For the text-containing cell, return its midpoint in (X, Y) coordinate format. 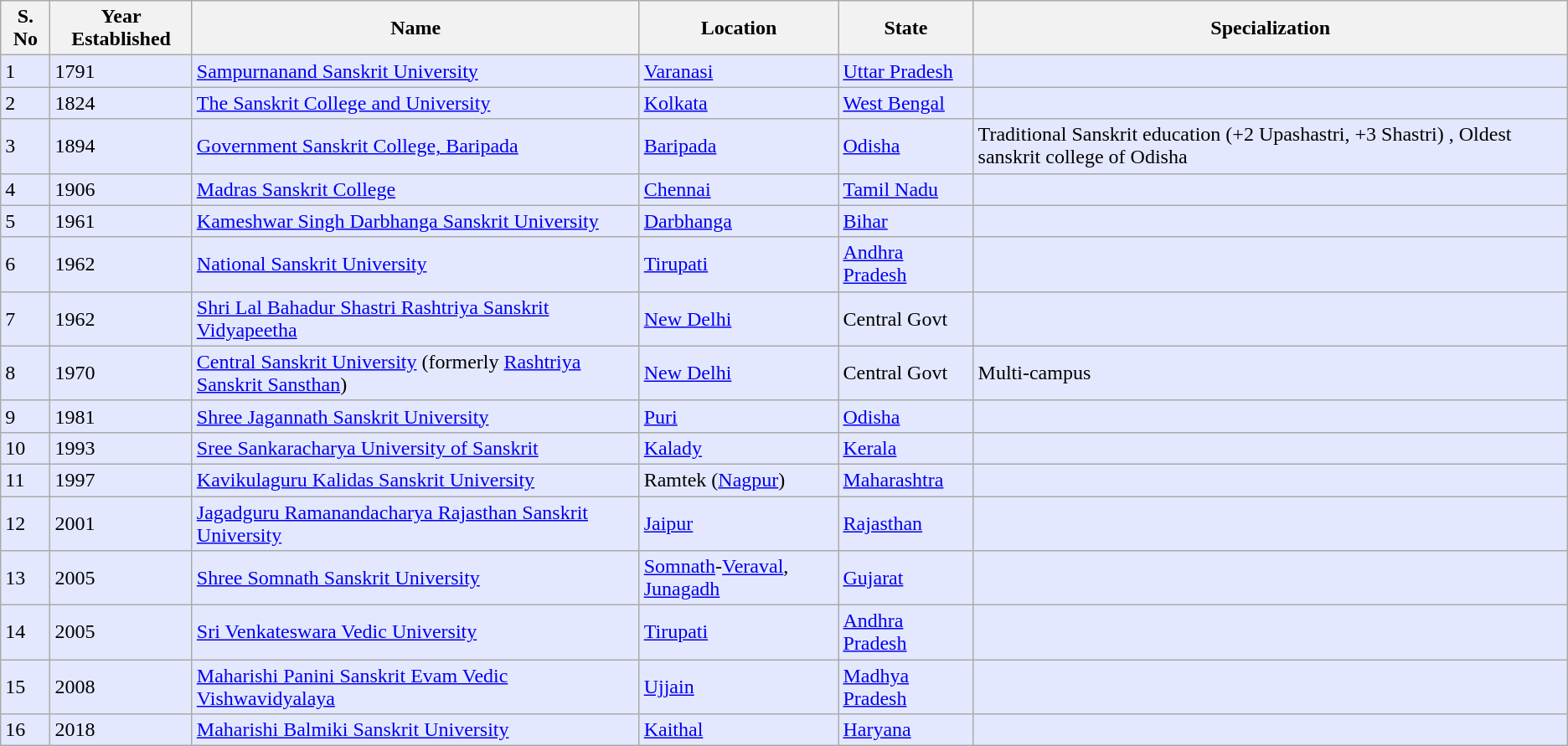
Year Established (121, 28)
Ramtek (Nagpur) (739, 480)
Shri Lal Bahadur Shastri Rashtriya Sanskrit Vidyapeetha (415, 318)
Kolkata (739, 103)
1 (25, 71)
Bihar (906, 221)
2 (25, 103)
Specialization (1270, 28)
Kavikulaguru Kalidas Sanskrit University (415, 480)
Sampurnanand Sanskrit University (415, 71)
12 (25, 522)
9 (25, 416)
National Sanskrit University (415, 265)
Somnath-Veraval, Junagadh (739, 578)
2008 (121, 687)
Tamil Nadu (906, 189)
Jaipur (739, 522)
Uttar Pradesh (906, 71)
Puri (739, 416)
Central Sanskrit University (formerly Rashtriya Sanskrit Sansthan) (415, 373)
Maharishi Balmiki Sanskrit University (415, 730)
1970 (121, 373)
West Bengal (906, 103)
Kaithal (739, 730)
1906 (121, 189)
Ujjain (739, 687)
1993 (121, 448)
Kalady (739, 448)
The Sanskrit College and University (415, 103)
Darbhanga (739, 221)
Maharashtra (906, 480)
1961 (121, 221)
Gujarat (906, 578)
Kameshwar Singh Darbhanga Sanskrit University (415, 221)
2001 (121, 522)
7 (25, 318)
Shree Somnath Sanskrit University (415, 578)
Chennai (739, 189)
Sri Venkateswara Vedic University (415, 633)
13 (25, 578)
15 (25, 687)
Government Sanskrit College, Baripada (415, 146)
2018 (121, 730)
10 (25, 448)
Sree Sankaracharya University of Sanskrit (415, 448)
Jagadguru Ramanandacharya Rajasthan Sanskrit University (415, 522)
4 (25, 189)
1824 (121, 103)
1791 (121, 71)
8 (25, 373)
1894 (121, 146)
State (906, 28)
6 (25, 265)
11 (25, 480)
Kerala (906, 448)
Maharishi Panini Sanskrit Evam Vedic Vishwavidyalaya (415, 687)
Multi-campus (1270, 373)
Baripada (739, 146)
Name (415, 28)
Location (739, 28)
1981 (121, 416)
3 (25, 146)
5 (25, 221)
Shree Jagannath Sanskrit University (415, 416)
Haryana (906, 730)
14 (25, 633)
S. No (25, 28)
Madras Sanskrit College (415, 189)
Varanasi (739, 71)
16 (25, 730)
Madhya Pradesh (906, 687)
1997 (121, 480)
Rajasthan (906, 522)
Traditional Sanskrit education (+2 Upashastri, +3 Shastri) , Oldest sanskrit college of Odisha (1270, 146)
